Scan for the cell matching the given text and deliver its [X, Y] coordinate at center. 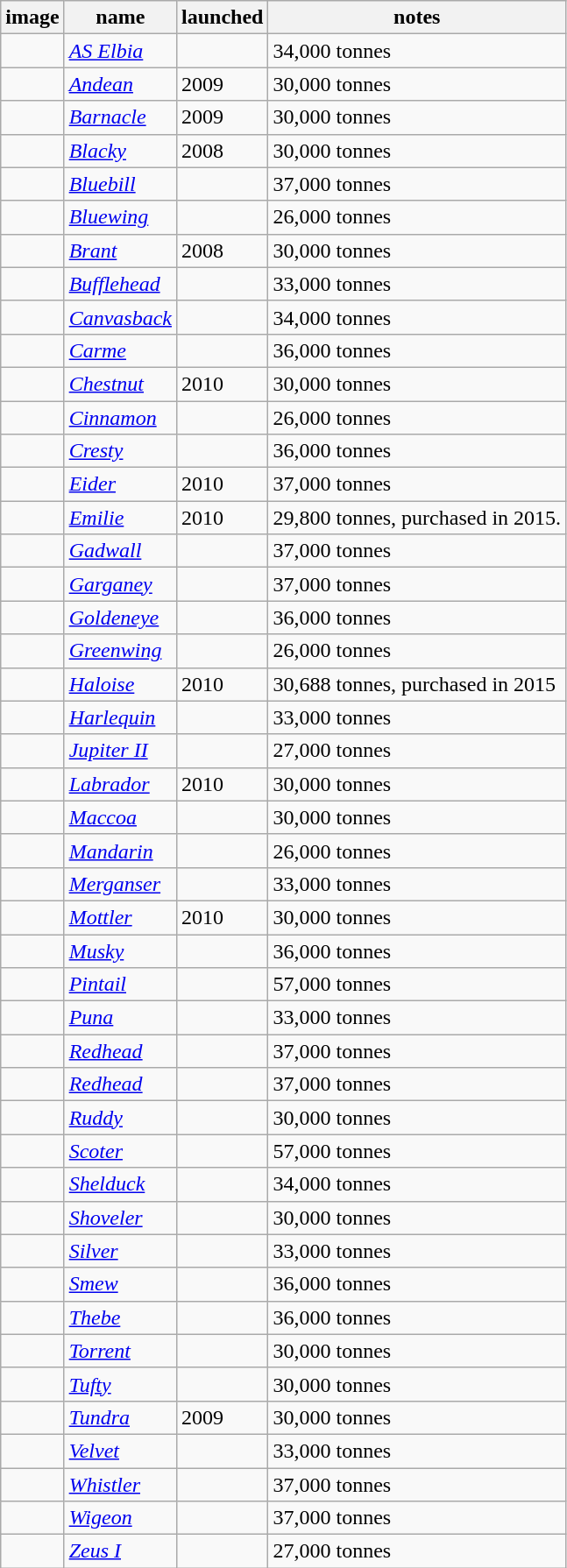
Merganser [120, 884]
Mandarin [120, 851]
Barnacle [120, 117]
Smew [120, 1284]
name [120, 18]
Blacky [120, 151]
Andean [120, 84]
Pintail [120, 985]
Greenwing [120, 651]
Cresty [120, 451]
Brant [120, 251]
Jupiter II [120, 751]
image [32, 18]
Bufflehead [120, 284]
Silver [120, 1251]
Tufty [120, 1384]
Maccoa [120, 817]
Emilie [120, 518]
Tundra [120, 1417]
Bluebill [120, 184]
30,688 tonnes, purchased in 2015 [417, 684]
Chestnut [120, 384]
Wigeon [120, 1518]
Shelduck [120, 1184]
Whistler [120, 1485]
Canvasback [120, 317]
Puna [120, 1018]
Velvet [120, 1451]
AS Elbia [120, 51]
Labrador [120, 784]
Carme [120, 350]
notes [417, 18]
Goldeneye [120, 618]
Mottler [120, 917]
Thebe [120, 1317]
Cinnamon [120, 418]
Zeus I [120, 1551]
Bluewing [120, 217]
Garganey [120, 584]
Scoter [120, 1151]
Eider [120, 484]
launched [222, 18]
Torrent [120, 1351]
Harlequin [120, 717]
Shoveler [120, 1218]
29,800 tonnes, purchased in 2015. [417, 518]
Gadwall [120, 551]
Ruddy [120, 1118]
Musky [120, 950]
Haloise [120, 684]
